Capture the cell that displays the provided text and extract its (X, Y) central coordinate. 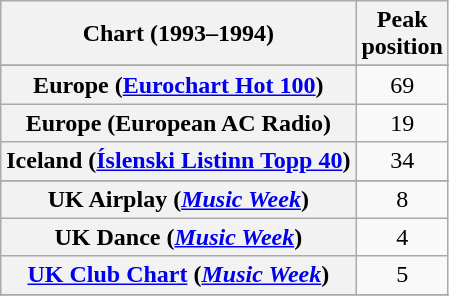
19 (402, 123)
5 (402, 275)
4 (402, 237)
34 (402, 161)
Europe (Eurochart Hot 100) (178, 85)
69 (402, 85)
Peakposition (402, 34)
8 (402, 199)
Europe (European AC Radio) (178, 123)
UK Club Chart (Music Week) (178, 275)
UK Dance (Music Week) (178, 237)
Chart (1993–1994) (178, 34)
UK Airplay (Music Week) (178, 199)
Iceland (Íslenski Listinn Topp 40) (178, 161)
